From the cell containing the given text, extract its center point as [X, Y] coordinate. 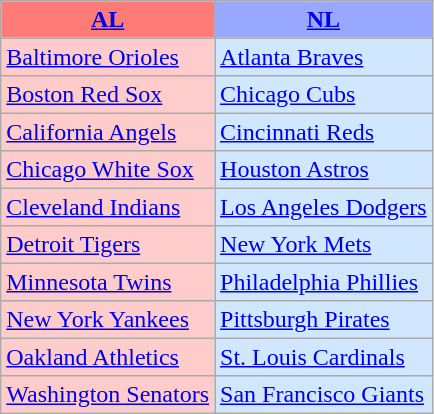
Chicago Cubs [324, 94]
San Francisco Giants [324, 394]
St. Louis Cardinals [324, 356]
Washington Senators [108, 394]
Chicago White Sox [108, 170]
Cincinnati Reds [324, 132]
Philadelphia Phillies [324, 282]
NL [324, 20]
Baltimore Orioles [108, 56]
California Angels [108, 132]
Atlanta Braves [324, 56]
AL [108, 20]
New York Yankees [108, 318]
Detroit Tigers [108, 244]
Pittsburgh Pirates [324, 318]
Los Angeles Dodgers [324, 206]
Minnesota Twins [108, 282]
Boston Red Sox [108, 94]
Cleveland Indians [108, 206]
Oakland Athletics [108, 356]
Houston Astros [324, 170]
New York Mets [324, 244]
